Return the (x, y) coordinate for the center point of the cell that contains the specified text.  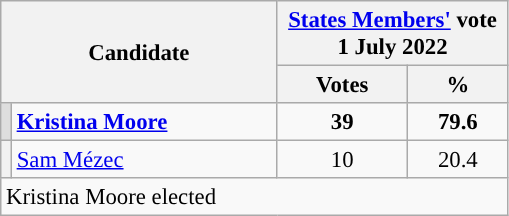
Kristina Moore elected (254, 197)
39 (342, 122)
Kristina Moore (144, 122)
Votes (342, 85)
10 (342, 160)
Candidate (139, 52)
Sam Mézec (144, 160)
% (458, 85)
79.6 (458, 122)
States Members' vote1 July 2022 (392, 34)
20.4 (458, 160)
